Scan for the cell matching the given text and deliver its (X, Y) coordinate at center. 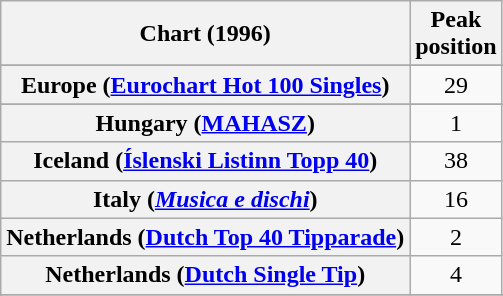
29 (456, 85)
38 (456, 161)
Italy (Musica e dischi) (206, 199)
4 (456, 275)
2 (456, 237)
Hungary (MAHASZ) (206, 123)
Peakposition (456, 34)
Netherlands (Dutch Top 40 Tipparade) (206, 237)
1 (456, 123)
16 (456, 199)
Iceland (Íslenski Listinn Topp 40) (206, 161)
Europe (Eurochart Hot 100 Singles) (206, 85)
Chart (1996) (206, 34)
Netherlands (Dutch Single Tip) (206, 275)
